From the cell containing the given text, extract its center point as (X, Y) coordinate. 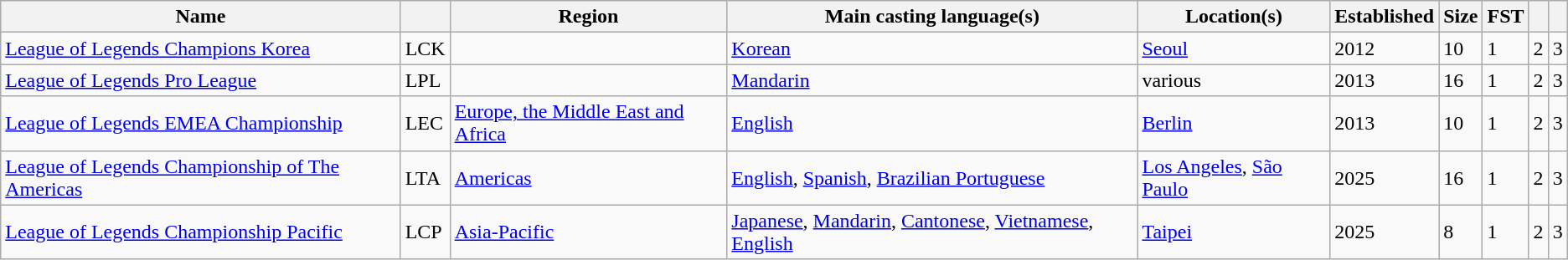
Size (1461, 17)
Location(s) (1234, 17)
FST (1506, 17)
Established (1385, 17)
LCP (426, 232)
LCK (426, 48)
League of Legends Championship of The Americas (201, 177)
2012 (1385, 48)
Los Angeles, São Paulo (1234, 177)
LPL (426, 80)
League of Legends Champions Korea (201, 48)
various (1234, 80)
Main casting language(s) (932, 17)
League of Legends Championship Pacific (201, 232)
English, Spanish, Brazilian Portuguese (932, 177)
8 (1461, 232)
Americas (588, 177)
Name (201, 17)
Europe, the Middle East and Africa (588, 124)
LEC (426, 124)
English (932, 124)
Taipei (1234, 232)
Seoul (1234, 48)
Asia-Pacific (588, 232)
Region (588, 17)
League of Legends Pro League (201, 80)
Korean (932, 48)
League of Legends EMEA Championship (201, 124)
Mandarin (932, 80)
Berlin (1234, 124)
Japanese, Mandarin, Cantonese, Vietnamese, English (932, 232)
LTA (426, 177)
